Return (x, y) of the center of cell containing provided text 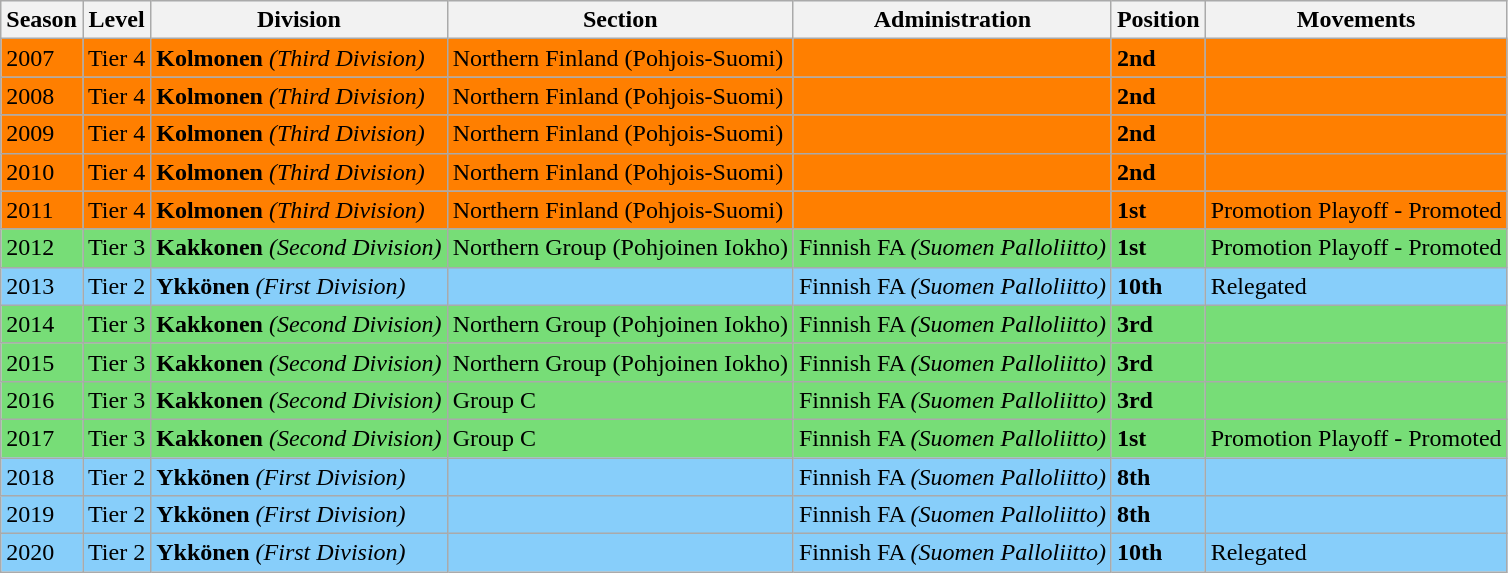
Position (1158, 20)
2009 (42, 134)
2016 (42, 400)
2012 (42, 248)
Season (42, 20)
2011 (42, 210)
2019 (42, 515)
Administration (952, 20)
2010 (42, 172)
Section (620, 20)
Level (116, 20)
2018 (42, 477)
2007 (42, 58)
2013 (42, 286)
2015 (42, 362)
2017 (42, 438)
2020 (42, 553)
2008 (42, 96)
2014 (42, 324)
Movements (1356, 20)
Division (299, 20)
